Return [X, Y] of the center of cell containing provided text 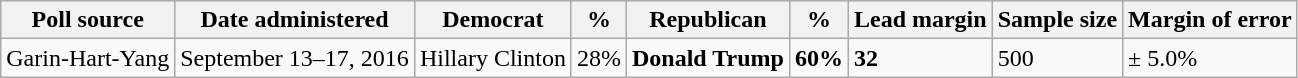
500 [1057, 58]
September 13–17, 2016 [295, 58]
Garin-Hart-Yang [88, 58]
28% [598, 58]
Poll source [88, 20]
Lead margin [920, 20]
± 5.0% [1210, 58]
Sample size [1057, 20]
Democrat [492, 20]
60% [818, 58]
Date administered [295, 20]
Donald Trump [708, 58]
Margin of error [1210, 20]
32 [920, 58]
Hillary Clinton [492, 58]
Republican [708, 20]
